Scan for the cell matching the given text and deliver its [X, Y] coordinate at center. 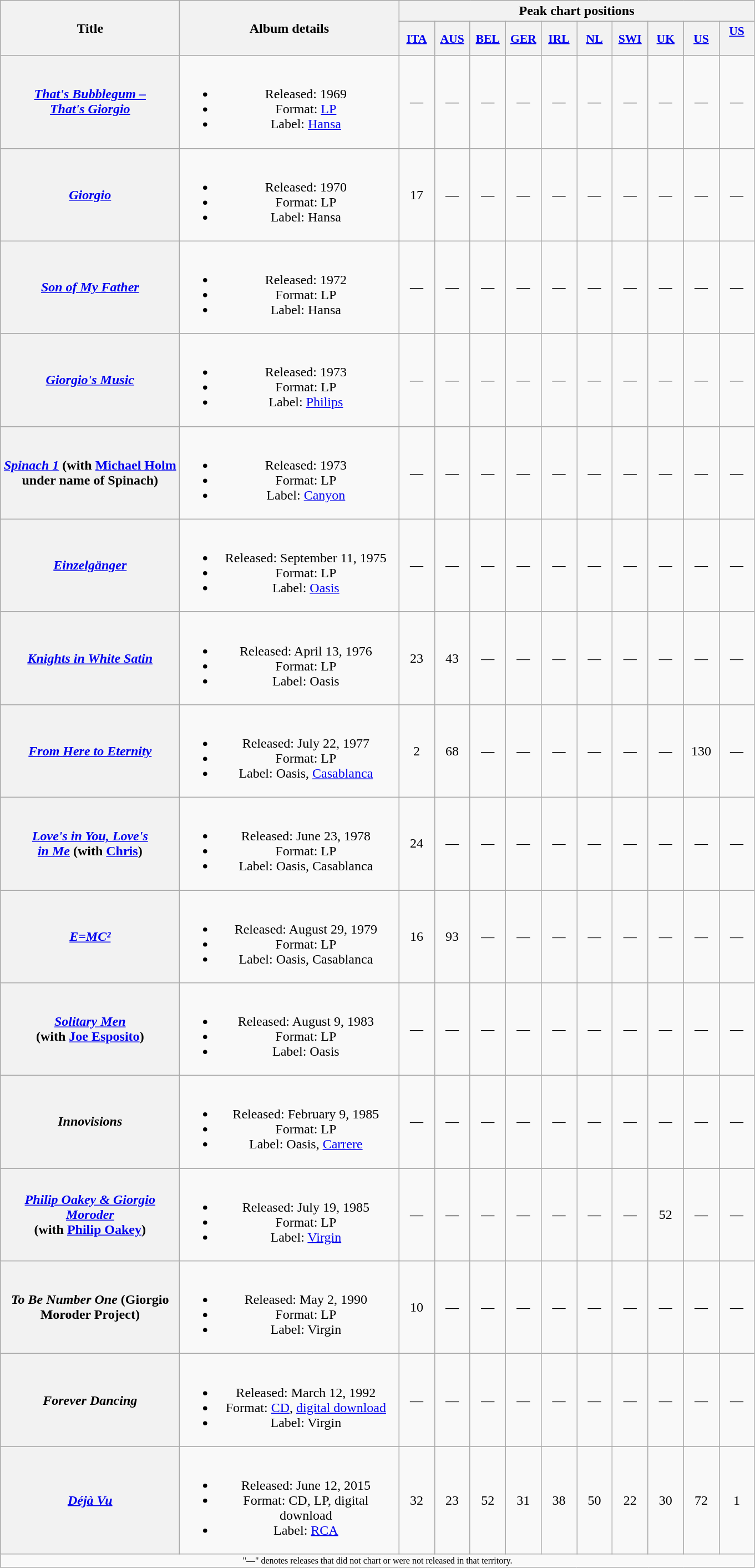
Released: February 9, 1985Format: LPLabel: Oasis, Carrere [290, 1122]
Released: April 13, 1976Format: LPLabel: Oasis [290, 658]
68 [452, 750]
93 [452, 937]
Album details [290, 28]
ITA [417, 39]
Giorgio's Music [90, 380]
AUS [452, 39]
Released: September 11, 1975Format: LPLabel: Oasis [290, 565]
E=MC² [90, 937]
Released: July 19, 1985Format: LPLabel: Virgin [290, 1214]
Released: 1972Format: LPLabel: Hansa [290, 288]
UK [666, 39]
Released: 1969Format: LPLabel: Hansa [290, 102]
10 [417, 1308]
38 [559, 1500]
To Be Number One (Giorgio Moroder Project) [90, 1308]
2 [417, 750]
Released: May 2, 1990Format: LPLabel: Virgin [290, 1308]
72 [701, 1500]
32 [417, 1500]
43 [452, 658]
Released: August 9, 1983Format: LPLabel: Oasis [290, 1029]
Released: 1970Format: LPLabel: Hansa [290, 194]
17 [417, 194]
GER [523, 39]
50 [595, 1500]
22 [630, 1500]
Son of My Father [90, 288]
Solitary Men(with Joe Esposito) [90, 1029]
31 [523, 1500]
Knights in White Satin [90, 658]
130 [701, 750]
IRL [559, 39]
SWI [630, 39]
Released: August 29, 1979Format: LPLabel: Oasis, Casablanca [290, 937]
"—" denotes releases that did not chart or were not released in that territory. [377, 1561]
Released: June 23, 1978Format: LPLabel: Oasis, Casablanca [290, 844]
Philip Oakey & GiorgioMoroder(with Philip Oakey) [90, 1214]
Giorgio [90, 194]
Released: 1973Format: LPLabel: Canyon [290, 473]
30 [666, 1500]
Forever Dancing [90, 1400]
BEL [488, 39]
Released: March 12, 1992Format: CD, digital downloadLabel: Virgin [290, 1400]
That's Bubblegum –That's Giorgio [90, 102]
Released: June 12, 2015Format: CD, LP, digital downloadLabel: RCA [290, 1500]
Released: July 22, 1977Format: LPLabel: Oasis, Casablanca [290, 750]
Peak chart positions [577, 11]
Déjà Vu [90, 1500]
Spinach 1 (with Michael Holm under name of Spinach) [90, 473]
From Here to Eternity [90, 750]
1 [737, 1500]
NL [595, 39]
Love's in You, Love'sin Me (with Chris) [90, 844]
Released: 1973Format: LPLabel: Philips [290, 380]
16 [417, 937]
Title [90, 28]
Innovisions [90, 1122]
24 [417, 844]
Einzelgänger [90, 565]
